From the cell containing the given text, extract its center point as [x, y] coordinate. 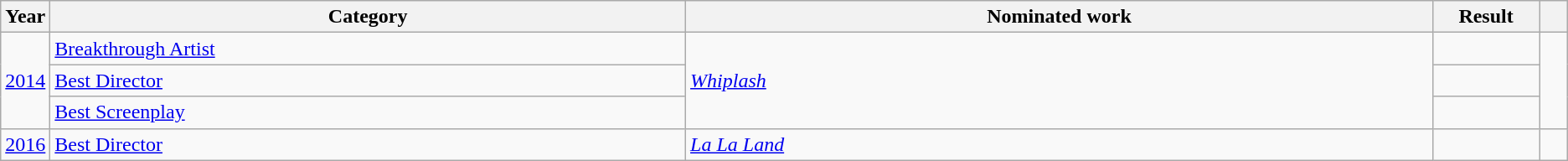
2016 [25, 144]
Nominated work [1060, 17]
2014 [25, 80]
La La Land [1060, 144]
Year [25, 17]
Breakthrough Artist [369, 49]
Best Screenplay [369, 112]
Category [369, 17]
Whiplash [1060, 80]
Result [1486, 17]
